Return [x, y] of the center of cell containing provided text 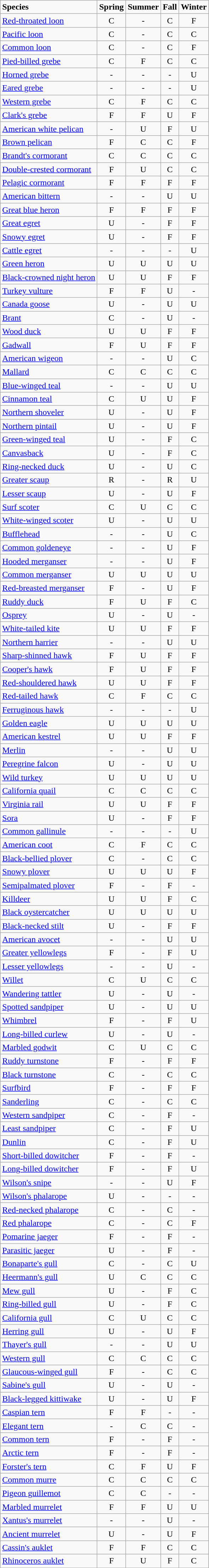
Canada goose [49, 304]
Spring [111, 7]
Wilson's snipe [49, 1182]
Common gallinule [49, 831]
Green heron [49, 264]
Brant [49, 318]
Sanderling [49, 1102]
Ancient murrelet [49, 1534]
Summer [143, 7]
American bittern [49, 196]
Hooded merganser [49, 561]
Pomarine jaeger [49, 1236]
Black-legged kittiwake [49, 1399]
Long-billed curlew [49, 1034]
Marbled godwit [49, 1048]
Red-tailed hawk [49, 696]
Golden eagle [49, 723]
Turkey vulture [49, 291]
Long-billed dowitcher [49, 1169]
American wigeon [49, 358]
Wood duck [49, 331]
Fall [170, 7]
California gull [49, 1318]
Cassin's auklet [49, 1547]
Pigeon guillemot [49, 1493]
Semipalmated plover [49, 885]
Black-necked stilt [49, 926]
Cinnamon teal [49, 399]
Virginia rail [49, 804]
Dunlin [49, 1142]
Snowy plover [49, 872]
American kestrel [49, 737]
Green-winged teal [49, 439]
Wilson's phalarope [49, 1196]
Peregrine falcon [49, 764]
Mew gull [49, 1291]
Great egret [49, 223]
Black-crowned night heron [49, 277]
Gadwall [49, 345]
Bonaparte's gull [49, 1264]
Lesser yellowlegs [49, 966]
American white pelican [49, 129]
Ruddy turnstone [49, 1061]
Common tern [49, 1439]
Brandt's cormorant [49, 155]
Cooper's hawk [49, 669]
Brown pelican [49, 142]
American avocet [49, 939]
Northern shoveler [49, 413]
Ring-billed gull [49, 1304]
Surfbird [49, 1088]
Black-bellied plover [49, 858]
American coot [49, 845]
Common loon [49, 48]
Red-throated loon [49, 21]
Northern pintail [49, 426]
Snowy egret [49, 237]
Clark's grebe [49, 115]
Heermann's gull [49, 1277]
Canvasback [49, 453]
Pied-billed grebe [49, 61]
Double-crested cormorant [49, 169]
Western gull [49, 1358]
Western sandpiper [49, 1115]
Thayer's gull [49, 1345]
Parasitic jaeger [49, 1250]
Elegant tern [49, 1426]
California quail [49, 791]
Willet [49, 980]
Red phalarope [49, 1223]
Sora [49, 818]
Lesser scaup [49, 493]
Red-shouldered hawk [49, 683]
Sharp-shinned hawk [49, 656]
Northern harrier [49, 642]
Ruddy duck [49, 602]
Osprey [49, 615]
Short-billed dowitcher [49, 1155]
Spotted sandpiper [49, 1007]
Bufflehead [49, 534]
Eared grebe [49, 88]
Arctic tern [49, 1453]
Great blue heron [49, 210]
Wild turkey [49, 777]
Surf scoter [49, 507]
Herring gull [49, 1331]
Xantus's murrelet [49, 1520]
White-tailed kite [49, 629]
Blue-winged teal [49, 385]
Mallard [49, 372]
White-winged scoter [49, 520]
Greater scaup [49, 480]
Killdeer [49, 899]
Species [49, 7]
Black turnstone [49, 1075]
Pelagic cormorant [49, 183]
Ferruginous hawk [49, 710]
Common goldeneye [49, 547]
Forster's tern [49, 1466]
Common murre [49, 1480]
Merlin [49, 750]
Cattle egret [49, 250]
Winter [194, 7]
Pacific loon [49, 34]
Black oystercatcher [49, 912]
Red-necked phalarope [49, 1209]
Least sandpiper [49, 1129]
Common merganser [49, 574]
Red-breasted merganser [49, 588]
Glaucous-winged gull [49, 1372]
Whimbrel [49, 1020]
Marbled murrelet [49, 1507]
Wandering tattler [49, 993]
Horned grebe [49, 75]
Western grebe [49, 102]
Ring-necked duck [49, 466]
Rhinoceros auklet [49, 1561]
Sabine's gull [49, 1385]
Caspian tern [49, 1412]
Greater yellowlegs [49, 953]
